Capture the cell that displays the provided text and extract its [x, y] central coordinate. 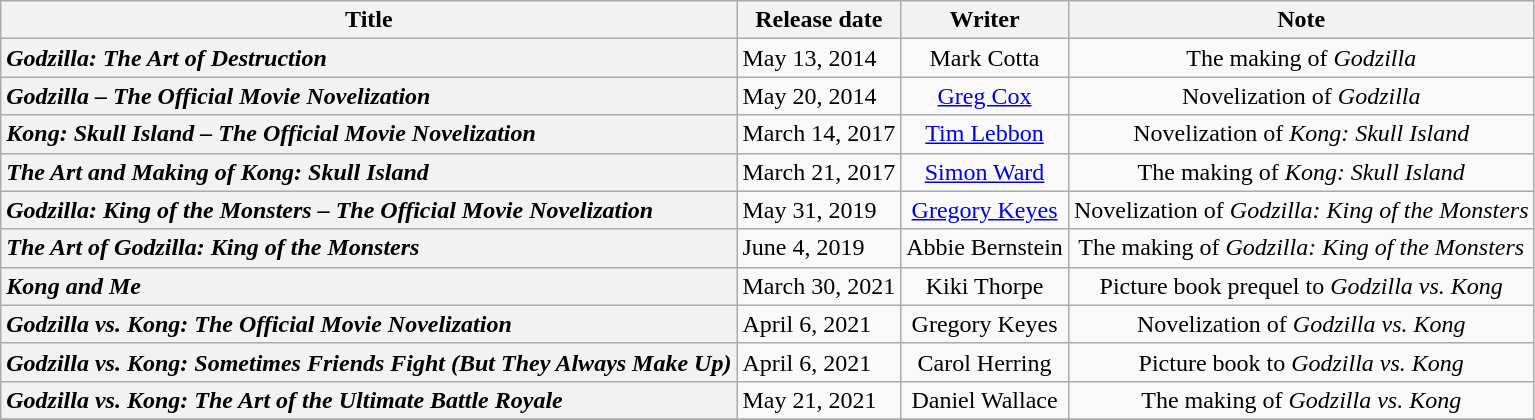
Carol Herring [985, 362]
Godzilla vs. Kong: The Art of the Ultimate Battle Royale [369, 400]
Godzilla: The Art of Destruction [369, 58]
May 13, 2014 [819, 58]
Daniel Wallace [985, 400]
The making of Godzilla [1301, 58]
Release date [819, 20]
Simon Ward [985, 172]
Mark Cotta [985, 58]
The making of Godzilla vs. Kong [1301, 400]
The Art of Godzilla: King of the Monsters [369, 248]
The Art and Making of Kong: Skull Island [369, 172]
June 4, 2019 [819, 248]
Kiki Thorpe [985, 286]
March 21, 2017 [819, 172]
Greg Cox [985, 96]
Godzilla vs. Kong: The Official Movie Novelization [369, 324]
The making of Godzilla: King of the Monsters [1301, 248]
Picture book prequel to Godzilla vs. Kong [1301, 286]
Godzilla vs. Kong: Sometimes Friends Fight (But They Always Make Up) [369, 362]
Title [369, 20]
Novelization of Godzilla: King of the Monsters [1301, 210]
Abbie Bernstein [985, 248]
May 20, 2014 [819, 96]
The making of Kong: Skull Island [1301, 172]
Kong: Skull Island – The Official Movie Novelization [369, 134]
Writer [985, 20]
May 31, 2019 [819, 210]
Novelization of Kong: Skull Island [1301, 134]
Kong and Me [369, 286]
Picture book to Godzilla vs. Kong [1301, 362]
Godzilla: King of the Monsters – The Official Movie Novelization [369, 210]
Godzilla – The Official Movie Novelization [369, 96]
Note [1301, 20]
Novelization of Godzilla vs. Kong [1301, 324]
Novelization of Godzilla [1301, 96]
May 21, 2021 [819, 400]
March 14, 2017 [819, 134]
Tim Lebbon [985, 134]
March 30, 2021 [819, 286]
